For the text-containing cell, return its midpoint in (X, Y) coordinate format. 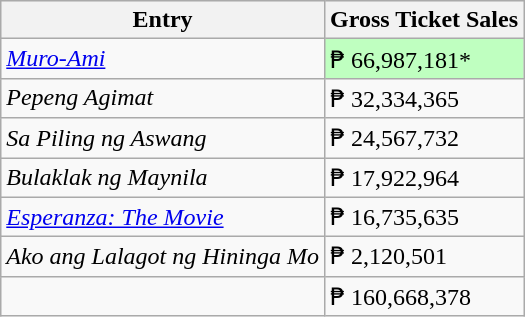
₱ 160,668,378 (424, 296)
Sa Piling ng Aswang (163, 138)
₱ 16,735,635 (424, 217)
₱ 17,922,964 (424, 178)
₱ 24,567,732 (424, 138)
Muro-Ami (163, 59)
Entry (163, 20)
₱ 2,120,501 (424, 257)
₱ 32,334,365 (424, 98)
₱ 66,987,181* (424, 59)
Esperanza: The Movie (163, 217)
Ako ang Lalagot ng Hininga Mo (163, 257)
Gross Ticket Sales (424, 20)
Bulaklak ng Maynila (163, 178)
Pepeng Agimat (163, 98)
